Extract the [X, Y] coordinate from the center of the cell holding the provided text.  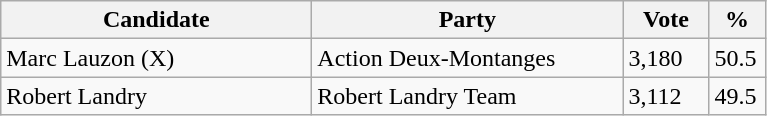
Action Deux-Montanges [468, 58]
Robert Landry [156, 96]
Candidate [156, 20]
3,180 [666, 58]
Robert Landry Team [468, 96]
50.5 [737, 58]
49.5 [737, 96]
Vote [666, 20]
Marc Lauzon (X) [156, 58]
Party [468, 20]
3,112 [666, 96]
% [737, 20]
